Locate the cell with the specified text and output its [X, Y] center coordinate. 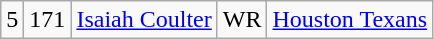
Houston Texans [350, 20]
171 [48, 20]
WR [242, 20]
Isaiah Coulter [144, 20]
5 [12, 20]
